For the text-containing cell, return its midpoint in [x, y] coordinate format. 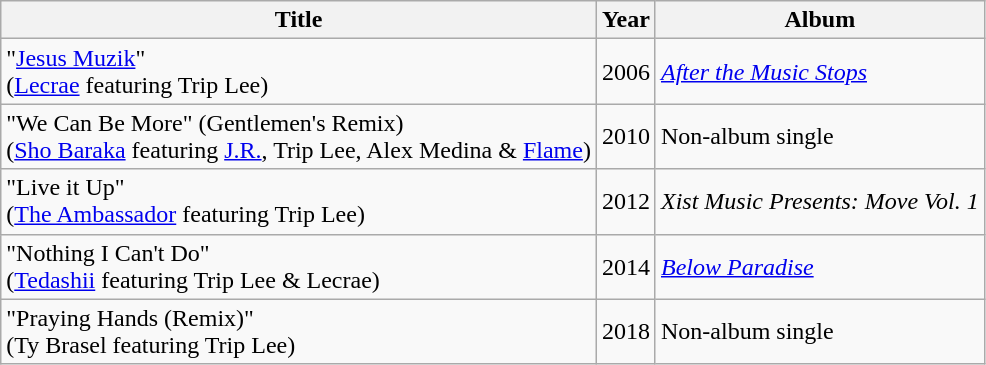
Album [820, 20]
2012 [626, 202]
2006 [626, 72]
2014 [626, 266]
"Praying Hands (Remix)" (Ty Brasel featuring Trip Lee) [299, 332]
2010 [626, 136]
"We Can Be More" (Gentlemen's Remix) (Sho Baraka featuring J.R., Trip Lee, Alex Medina & Flame) [299, 136]
After the Music Stops [820, 72]
Below Paradise [820, 266]
"Live it Up" (The Ambassador featuring Trip Lee) [299, 202]
"Jesus Muzik" (Lecrae featuring Trip Lee) [299, 72]
"Nothing I Can't Do" (Tedashii featuring Trip Lee & Lecrae) [299, 266]
2018 [626, 332]
Title [299, 20]
Xist Music Presents: Move Vol. 1 [820, 202]
Year [626, 20]
